Identify which cell holds the provided text, then report its (X, Y) central coordinate. 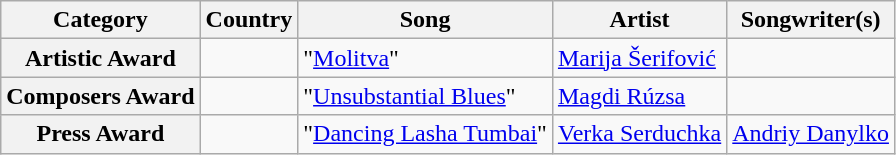
Song (426, 20)
"Unsubstantial Blues" (426, 96)
Magdi Rúzsa (639, 96)
Artistic Award (100, 58)
Press Award (100, 134)
"Dancing Lasha Tumbai" (426, 134)
Country (249, 20)
Marija Šerifović (639, 58)
Andriy Danylko (811, 134)
Songwriter(s) (811, 20)
Artist (639, 20)
Composers Award (100, 96)
Verka Serduchka (639, 134)
Category (100, 20)
"Molitva" (426, 58)
